Return (x, y) of the center of cell containing provided text 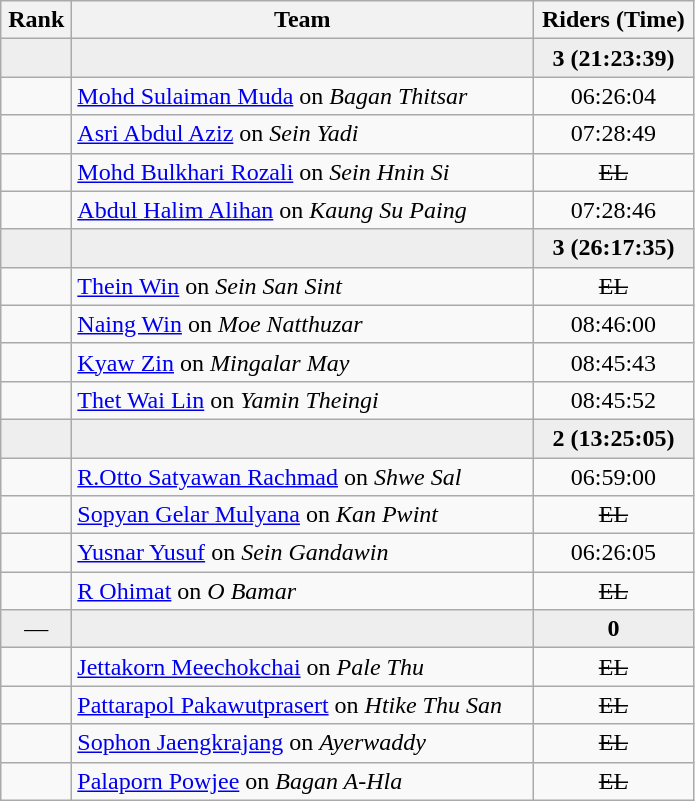
Palaporn Powjee on Bagan A-Hla (302, 781)
Sopyan Gelar Mulyana on Kan Pwint (302, 515)
08:46:00 (614, 324)
Riders (Time) (614, 20)
Naing Win on Moe Natthuzar (302, 324)
Mohd Sulaiman Muda on Bagan Thitsar (302, 96)
2 (13:25:05) (614, 438)
Team (302, 20)
Jettakorn Meechokchai on Pale Thu (302, 667)
R.Otto Satyawan Rachmad on Shwe Sal (302, 477)
Mohd Bulkhari Rozali on Sein Hnin Si (302, 172)
08:45:43 (614, 362)
Sophon Jaengkrajang on Ayerwaddy (302, 743)
Thet Wai Lin on Yamin Theingi (302, 400)
08:45:52 (614, 400)
Kyaw Zin on Mingalar May (302, 362)
07:28:49 (614, 134)
R Ohimat on O Bamar (302, 591)
Asri Abdul Aziz on Sein Yadi (302, 134)
06:26:05 (614, 553)
Rank (36, 20)
Thein Win on Sein San Sint (302, 286)
Pattarapol Pakawutprasert on Htike Thu San (302, 705)
Yusnar Yusuf on Sein Gandawin (302, 553)
06:26:04 (614, 96)
0 (614, 629)
3 (21:23:39) (614, 58)
3 (26:17:35) (614, 248)
Abdul Halim Alihan on Kaung Su Paing (302, 210)
06:59:00 (614, 477)
— (36, 629)
07:28:46 (614, 210)
